Return (x, y) of the center of cell containing provided text 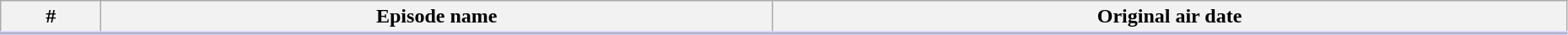
Original air date (1170, 17)
Episode name (437, 17)
# (51, 17)
